Return (X, Y) of the center of cell containing provided text 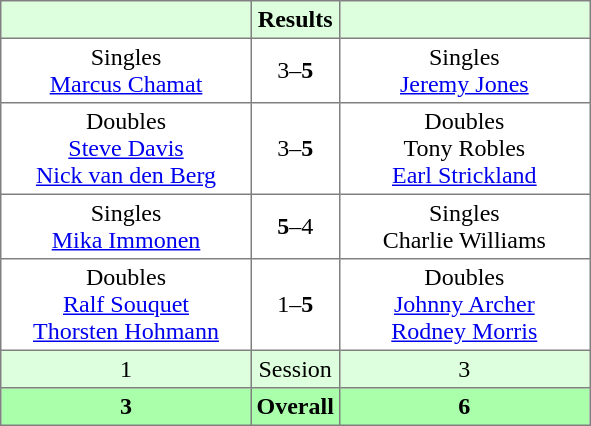
Results (295, 20)
SinglesMika Immonen (126, 226)
SinglesMarcus Chamat (126, 70)
6 (464, 407)
DoublesTony RoblesEarl Strickland (464, 149)
DoublesSteve DavisNick van den Berg (126, 149)
DoublesRalf SouquetThorsten Hohmann (126, 305)
DoublesJohnny ArcherRodney Morris (464, 305)
1–5 (295, 305)
1 (126, 369)
Overall (295, 407)
5–4 (295, 226)
Session (295, 369)
SinglesJeremy Jones (464, 70)
SinglesCharlie Williams (464, 226)
